Search for the cell housing the specified text and yield its (x, y) center coordinate. 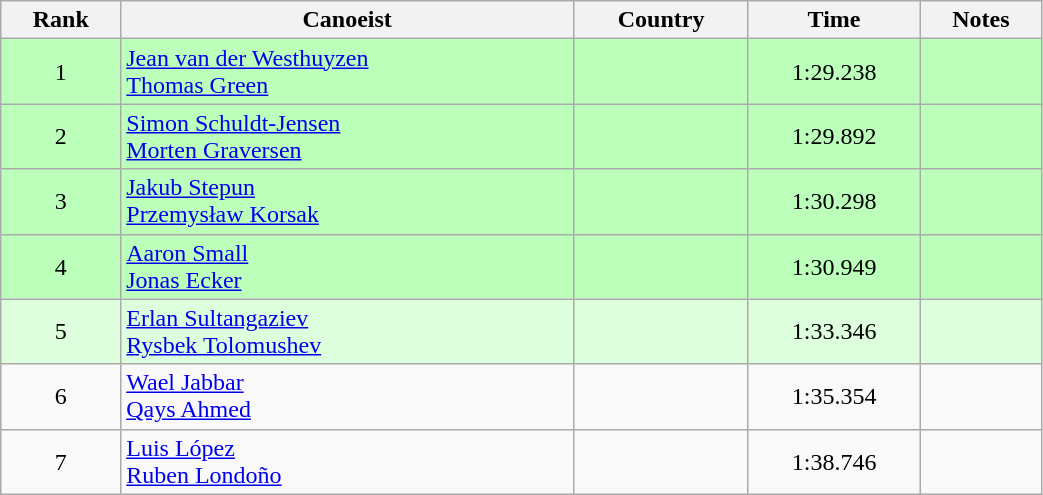
Country (662, 20)
1:35.354 (834, 396)
Canoeist (348, 20)
Simon Schuldt-JensenMorten Graversen (348, 136)
Rank (61, 20)
Wael JabbarQays Ahmed (348, 396)
Notes (981, 20)
7 (61, 462)
3 (61, 202)
Luis LópezRuben Londoño (348, 462)
Jean van der WesthuyzenThomas Green (348, 72)
1:38.746 (834, 462)
Aaron SmallJonas Ecker (348, 266)
1:30.298 (834, 202)
1:33.346 (834, 332)
1:29.892 (834, 136)
2 (61, 136)
4 (61, 266)
5 (61, 332)
1 (61, 72)
Jakub StepunPrzemysław Korsak (348, 202)
Time (834, 20)
Erlan SultangazievRysbek Tolomushev (348, 332)
6 (61, 396)
1:29.238 (834, 72)
1:30.949 (834, 266)
